For the text-containing cell, return its midpoint in (x, y) coordinate format. 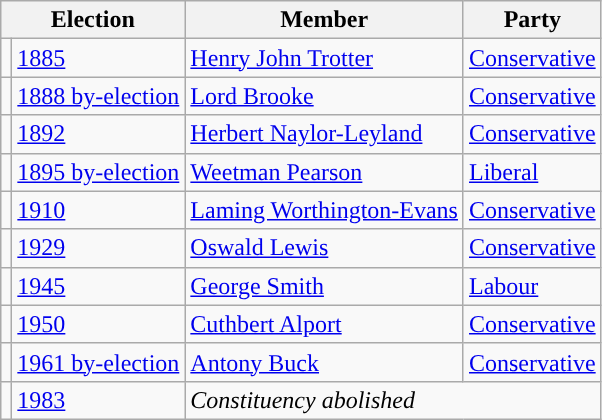
1929 (98, 248)
Lord Brooke (324, 96)
Henry John Trotter (324, 58)
Laming Worthington-Evans (324, 210)
1885 (98, 58)
Oswald Lewis (324, 248)
Constituency abolished (393, 400)
1961 by-election (98, 362)
1895 by-election (98, 172)
Weetman Pearson (324, 172)
Cuthbert Alport (324, 324)
1910 (98, 210)
Antony Buck (324, 362)
1945 (98, 286)
Liberal (532, 172)
Herbert Naylor-Leyland (324, 134)
1983 (98, 400)
1892 (98, 134)
Member (324, 20)
George Smith (324, 286)
Labour (532, 286)
1950 (98, 324)
1888 by-election (98, 96)
Election (93, 20)
Party (532, 20)
